Output the [X, Y] coordinate of the center of the cell containing the given text.  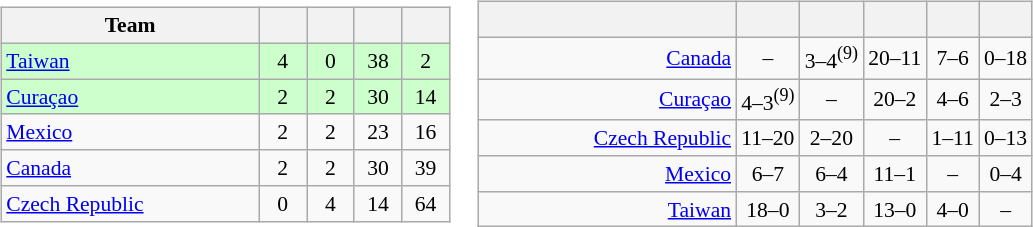
20–2 [894, 100]
0–13 [1006, 138]
6–7 [768, 174]
11–1 [894, 174]
11–20 [768, 138]
2–3 [1006, 100]
4–0 [952, 209]
7–6 [952, 58]
20–11 [894, 58]
18–0 [768, 209]
2–20 [832, 138]
6–4 [832, 174]
0–4 [1006, 174]
4–6 [952, 100]
4–3(9) [768, 100]
3–4(9) [832, 58]
1–11 [952, 138]
13–0 [894, 209]
38 [378, 61]
0–18 [1006, 58]
39 [426, 168]
23 [378, 132]
64 [426, 204]
16 [426, 132]
3–2 [832, 209]
Team [130, 26]
